Scan for the cell matching the given text and deliver its [x, y] coordinate at center. 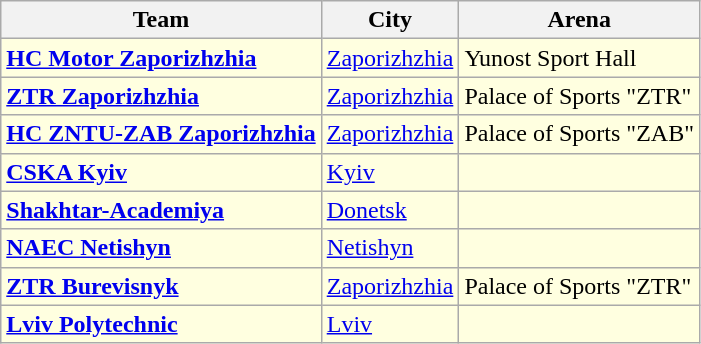
HC ZNTU-ZAB Zaporizhzhia [161, 134]
Yunost Sport Hall [580, 58]
Kyiv [390, 172]
NAEC Netishyn [161, 248]
Shakhtar-Academiya [161, 210]
Donetsk [390, 210]
City [390, 20]
HC Motor Zaporizhzhia [161, 58]
CSKA Kyiv [161, 172]
ZTR Burevisnyk [161, 286]
Team [161, 20]
Netishyn [390, 248]
Palace of Sports "ZAB" [580, 134]
Arena [580, 20]
Lviv [390, 324]
Lviv Polytechnic [161, 324]
ZTR Zaporizhzhia [161, 96]
